Scan for the cell matching the given text and deliver its (X, Y) coordinate at center. 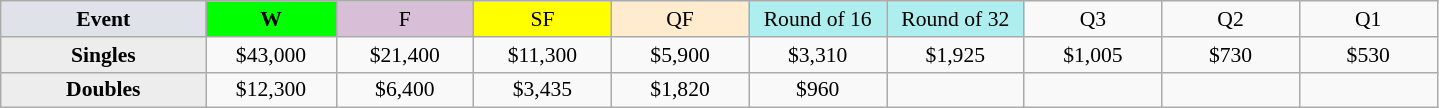
F (405, 19)
$21,400 (405, 55)
$12,300 (271, 90)
Round of 32 (955, 19)
$960 (818, 90)
Event (104, 19)
Singles (104, 55)
$5,900 (680, 55)
W (271, 19)
$6,400 (405, 90)
$730 (1231, 55)
$3,310 (818, 55)
Q1 (1368, 19)
Round of 16 (818, 19)
SF (543, 19)
$530 (1368, 55)
$1,820 (680, 90)
$1,925 (955, 55)
$11,300 (543, 55)
Doubles (104, 90)
QF (680, 19)
Q2 (1231, 19)
$3,435 (543, 90)
Q3 (1093, 19)
$1,005 (1093, 55)
$43,000 (271, 55)
